Detect which cell encompasses the target text, then output its (X, Y) center coordinate. 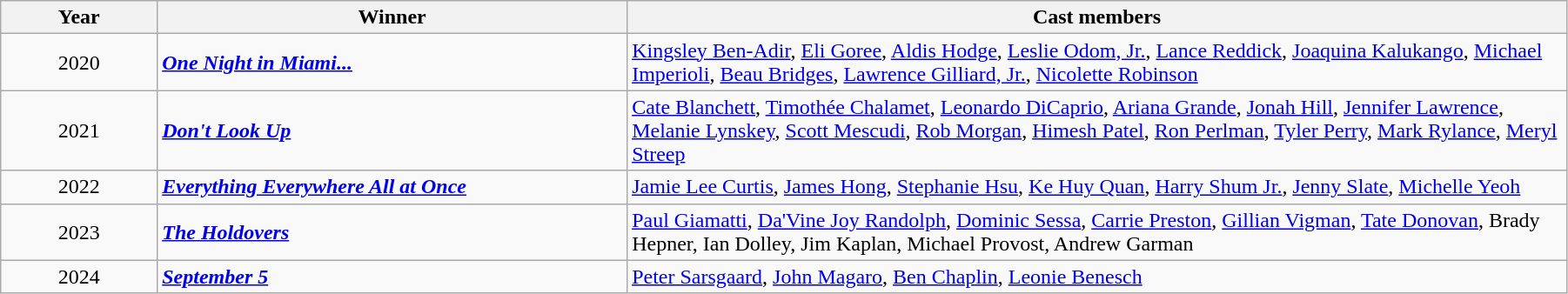
Peter Sarsgaard, John Magaro, Ben Chaplin, Leonie Benesch (1097, 277)
Everything Everywhere All at Once (392, 187)
2023 (79, 231)
2020 (79, 63)
2024 (79, 277)
Don't Look Up (392, 130)
Winner (392, 17)
2021 (79, 130)
One Night in Miami... (392, 63)
Jamie Lee Curtis, James Hong, Stephanie Hsu, Ke Huy Quan, Harry Shum Jr., Jenny Slate, Michelle Yeoh (1097, 187)
Cast members (1097, 17)
Year (79, 17)
The Holdovers (392, 231)
2022 (79, 187)
September 5 (392, 277)
